For the text-containing cell, return its midpoint in [X, Y] coordinate format. 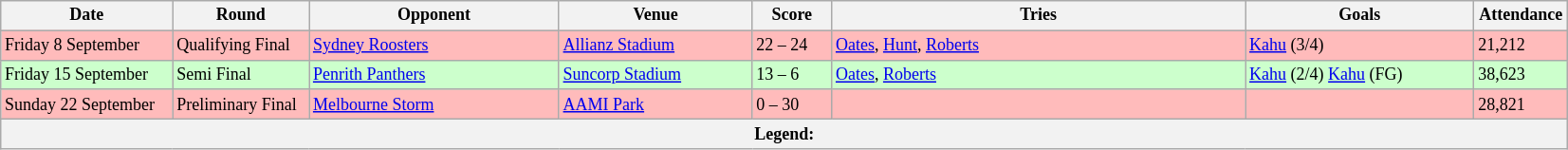
Goals [1360, 15]
Melbourne Storm [434, 104]
Sunday 22 September [87, 104]
Penrith Panthers [434, 74]
28,821 [1522, 104]
13 – 6 [792, 74]
22 – 24 [792, 46]
Oates, Roberts [1039, 74]
Date [87, 15]
Round [241, 15]
0 – 30 [792, 104]
38,623 [1522, 74]
Qualifying Final [241, 46]
Tries [1039, 15]
Semi Final [241, 74]
Oates, Hunt, Roberts [1039, 46]
Suncorp Stadium [655, 74]
Sydney Roosters [434, 46]
Allianz Stadium [655, 46]
Attendance [1522, 15]
Venue [655, 15]
Friday 15 September [87, 74]
Kahu (2/4) Kahu (FG) [1360, 74]
AAMI Park [655, 104]
Friday 8 September [87, 46]
Preliminary Final [241, 104]
Opponent [434, 15]
Kahu (3/4) [1360, 46]
Legend: [784, 133]
Score [792, 15]
21,212 [1522, 46]
